Pinpoint the cell where the given text exists, returning its [X, Y] midpoint coordinate. 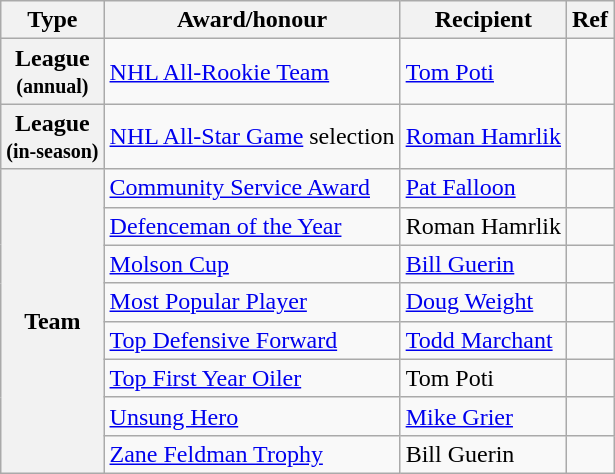
Defenceman of the Year [252, 226]
Top Defensive Forward [252, 340]
Unsung Hero [252, 416]
Recipient [483, 20]
Doug Weight [483, 302]
Team [52, 321]
League(in-season) [52, 136]
NHL All-Star Game selection [252, 136]
Mike Grier [483, 416]
Ref [590, 20]
Pat Falloon [483, 188]
NHL All-Rookie Team [252, 72]
Type [52, 20]
Most Popular Player [252, 302]
Molson Cup [252, 264]
Top First Year Oiler [252, 378]
League(annual) [52, 72]
Todd Marchant [483, 340]
Community Service Award [252, 188]
Zane Feldman Trophy [252, 454]
Award/honour [252, 20]
